Scan for the cell matching the given text and deliver its [X, Y] coordinate at center. 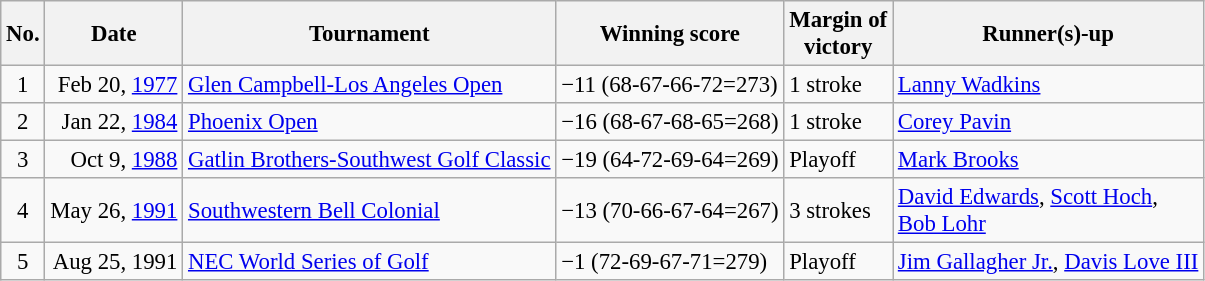
Margin ofvictory [838, 34]
−13 (70-66-67-64=267) [670, 210]
−16 (68-67-68-65=268) [670, 122]
Aug 25, 1991 [114, 262]
May 26, 1991 [114, 210]
3 strokes [838, 210]
Oct 9, 1988 [114, 160]
Lanny Wadkins [1048, 85]
Tournament [370, 34]
Feb 20, 1977 [114, 85]
4 [23, 210]
Glen Campbell-Los Angeles Open [370, 85]
Runner(s)-up [1048, 34]
Phoenix Open [370, 122]
Gatlin Brothers-Southwest Golf Classic [370, 160]
Jan 22, 1984 [114, 122]
3 [23, 160]
−11 (68-67-66-72=273) [670, 85]
Mark Brooks [1048, 160]
Winning score [670, 34]
No. [23, 34]
2 [23, 122]
Corey Pavin [1048, 122]
Date [114, 34]
Southwestern Bell Colonial [370, 210]
David Edwards, Scott Hoch, Bob Lohr [1048, 210]
−1 (72-69-67-71=279) [670, 262]
−19 (64-72-69-64=269) [670, 160]
1 [23, 85]
5 [23, 262]
Jim Gallagher Jr., Davis Love III [1048, 262]
NEC World Series of Golf [370, 262]
